Return the [X, Y] coordinate for the center point of the cell that contains the specified text.  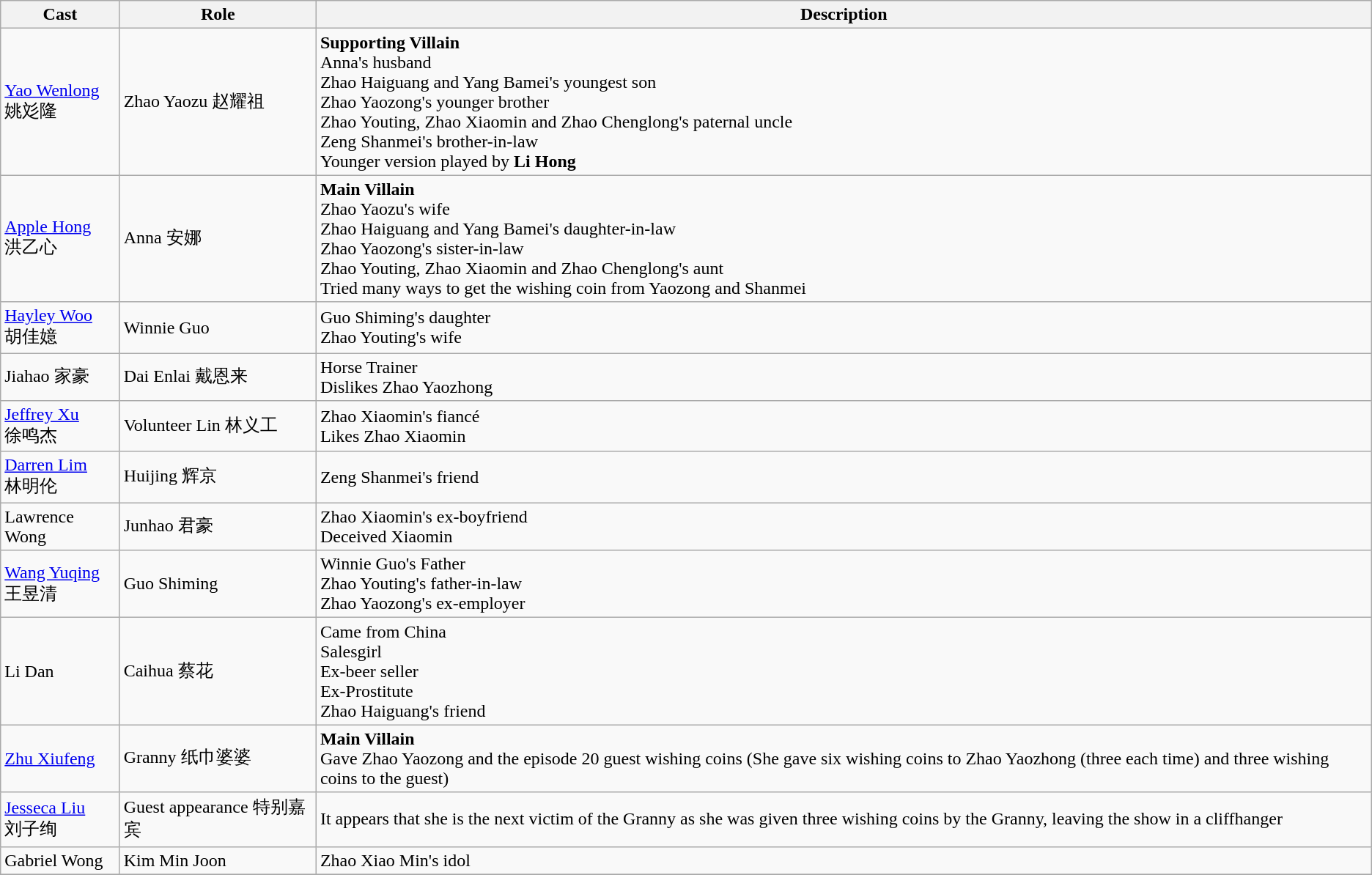
Granny 纸巾婆婆 [218, 758]
Wang Yuqing 王昱清 [60, 584]
Junhao 君豪 [218, 526]
Description [844, 15]
Gabriel Wong [60, 860]
Cast [60, 15]
Jeffrey Xu 徐鸣杰 [60, 427]
Jiahao 家豪 [60, 377]
Dai Enlai 戴恩来 [218, 377]
Apple Hong 洪乙心 [60, 239]
Volunteer Lin 林义工 [218, 427]
Hayley Woo 胡佳嬑 [60, 328]
Zhao Yaozu 赵耀祖 [218, 102]
Guo Shiming [218, 584]
It appears that she is the next victim of the Granny as she was given three wishing coins by the Granny, leaving the show in a cliffhanger [844, 819]
Role [218, 15]
Caihua 蔡花 [218, 671]
Guest appearance 特别嘉宾 [218, 819]
Yao Wenlong 姚彣隆 [60, 102]
Winnie Guo [218, 328]
Kim Min Joon [218, 860]
Horse Trainer Dislikes Zhao Yaozhong [844, 377]
Zeng Shanmei's friend [844, 477]
Lawrence Wong [60, 526]
Zhu Xiufeng [60, 758]
Came from China Salesgirl Ex-beer seller Ex-Prostitute Zhao Haiguang's friend [844, 671]
Zhao Xiaomin's ex-boyfriend Deceived Xiaomin [844, 526]
Winnie Guo's Father Zhao Youting's father-in-law Zhao Yaozong's ex-employer [844, 584]
Guo Shiming's daughter Zhao Youting's wife [844, 328]
Zhao Xiaomin's fiancé Likes Zhao Xiaomin [844, 427]
Darren Lim 林明伦 [60, 477]
Li Dan [60, 671]
Anna 安娜 [218, 239]
Huijing 辉京 [218, 477]
Jesseca Liu 刘子绚 [60, 819]
Zhao Xiao Min's idol [844, 860]
